Output the [x, y] coordinate of the center of the cell containing the given text.  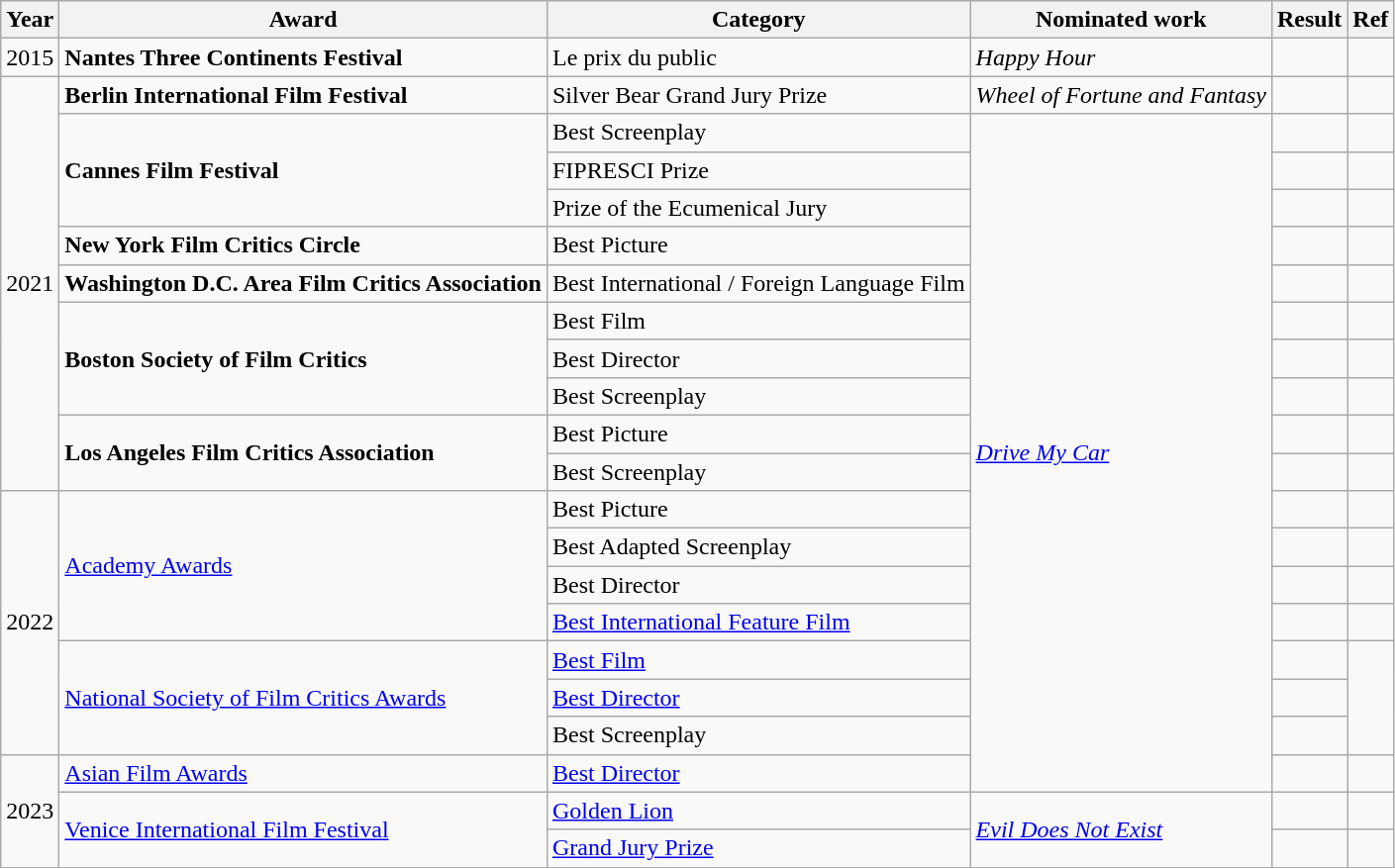
Result [1309, 20]
National Society of Film Critics Awards [303, 698]
Grand Jury Prize [758, 848]
Washington D.C. Area Film Critics Association [303, 283]
Venice International Film Festival [303, 829]
Happy Hour [1121, 57]
Award [303, 20]
Silver Bear Grand Jury Prize [758, 95]
Boston Society of Film Critics [303, 358]
Year [30, 20]
Ref [1370, 20]
Los Angeles Film Critics Association [303, 452]
Cannes Film Festival [303, 170]
Prize of the Ecumenical Jury [758, 208]
Golden Lion [758, 811]
2023 [30, 811]
Wheel of Fortune and Fantasy [1121, 95]
Academy Awards [303, 566]
Berlin International Film Festival [303, 95]
Evil Does Not Exist [1121, 829]
Nantes Three Continents Festival [303, 57]
Best Adapted Screenplay [758, 547]
Nominated work [1121, 20]
2021 [30, 283]
New York Film Critics Circle [303, 245]
Best International / Foreign Language Film [758, 283]
Asian Film Awards [303, 773]
Le prix du public [758, 57]
Category [758, 20]
2022 [30, 623]
2015 [30, 57]
FIPRESCI Prize [758, 170]
Best International Feature Film [758, 623]
Drive My Car [1121, 453]
